Determine the [X, Y] coordinate at the center of the cell enclosing the given text.  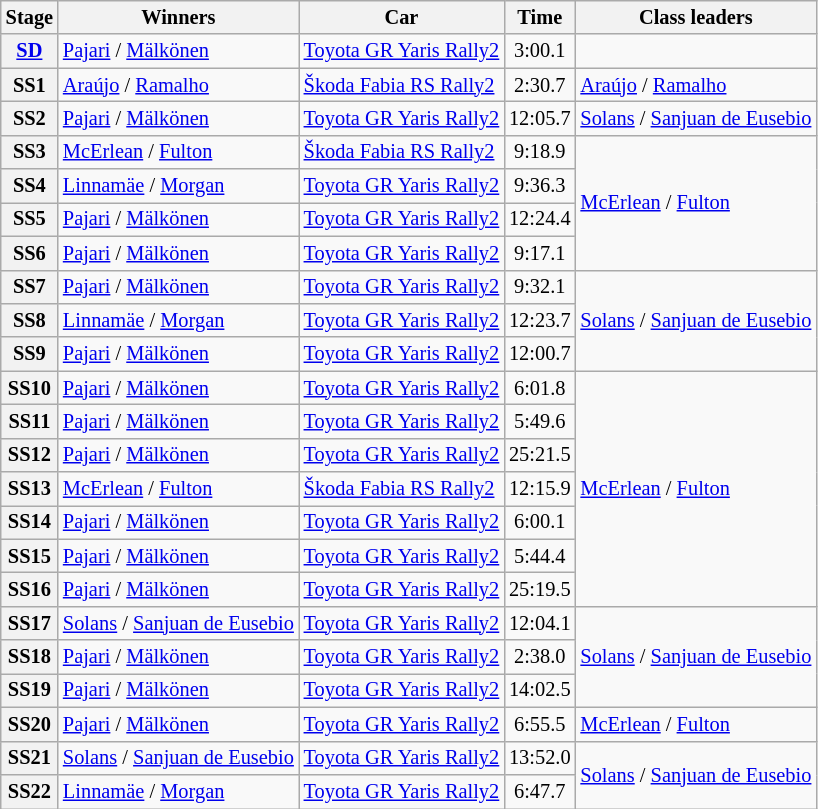
9:36.3 [540, 186]
12:24.4 [540, 219]
14:02.5 [540, 690]
Time [540, 17]
SS16 [30, 589]
5:49.6 [540, 421]
SS13 [30, 489]
12:05.7 [540, 118]
SS12 [30, 455]
2:38.0 [540, 657]
9:18.9 [540, 152]
12:15.9 [540, 489]
Stage [30, 17]
SS7 [30, 287]
6:00.1 [540, 522]
Class leaders [696, 17]
SS5 [30, 219]
25:21.5 [540, 455]
12:04.1 [540, 623]
SS11 [30, 421]
SS17 [30, 623]
SS3 [30, 152]
SD [30, 51]
6:55.5 [540, 724]
Winners [178, 17]
SS14 [30, 522]
SS8 [30, 320]
SS9 [30, 354]
SS10 [30, 388]
12:23.7 [540, 320]
SS22 [30, 791]
SS6 [30, 253]
SS4 [30, 186]
SS21 [30, 758]
SS15 [30, 556]
5:44.4 [540, 556]
Car [402, 17]
9:32.1 [540, 287]
9:17.1 [540, 253]
13:52.0 [540, 758]
3:00.1 [540, 51]
SS20 [30, 724]
6:47.7 [540, 791]
6:01.8 [540, 388]
25:19.5 [540, 589]
SS18 [30, 657]
2:30.7 [540, 85]
SS1 [30, 85]
SS19 [30, 690]
SS2 [30, 118]
12:00.7 [540, 354]
